For the text-containing cell, return its midpoint in [X, Y] coordinate format. 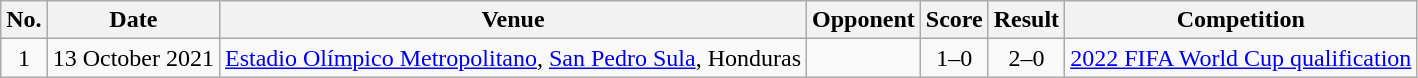
Score [954, 20]
Opponent [864, 20]
1 [24, 58]
Result [1026, 20]
No. [24, 20]
Competition [1241, 20]
Date [133, 20]
2022 FIFA World Cup qualification [1241, 58]
Venue [514, 20]
13 October 2021 [133, 58]
Estadio Olímpico Metropolitano, San Pedro Sula, Honduras [514, 58]
2–0 [1026, 58]
1–0 [954, 58]
